Extract the [X, Y] coordinate from the center of the cell holding the provided text.  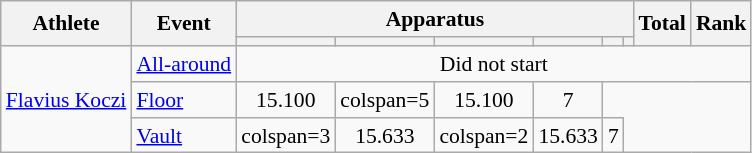
All-around [184, 64]
7 [568, 100]
colspan=5 [384, 100]
Athlete [66, 24]
Total [662, 24]
Flavius Koczi [66, 100]
Apparatus [434, 19]
Event [184, 24]
Did not start [494, 64]
Floor [184, 100]
Rank [722, 24]
